Capture the cell that displays the provided text and extract its (x, y) central coordinate. 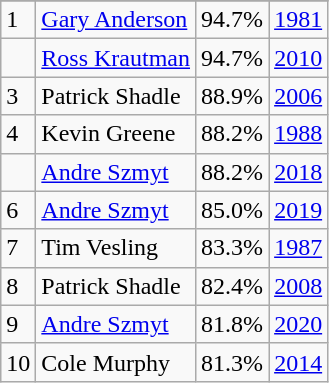
2019 (298, 210)
2018 (298, 172)
Kevin Greene (116, 134)
1987 (298, 248)
8 (18, 286)
Gary Anderson (116, 20)
88.9% (232, 96)
2020 (298, 324)
81.8% (232, 324)
7 (18, 248)
1981 (298, 20)
82.4% (232, 286)
2008 (298, 286)
1 (18, 20)
81.3% (232, 362)
85.0% (232, 210)
Tim Vesling (116, 248)
6 (18, 210)
3 (18, 96)
Ross Krautman (116, 58)
Cole Murphy (116, 362)
83.3% (232, 248)
2014 (298, 362)
4 (18, 134)
9 (18, 324)
1988 (298, 134)
10 (18, 362)
2006 (298, 96)
2010 (298, 58)
